Identify which cell holds the provided text, then report its (X, Y) central coordinate. 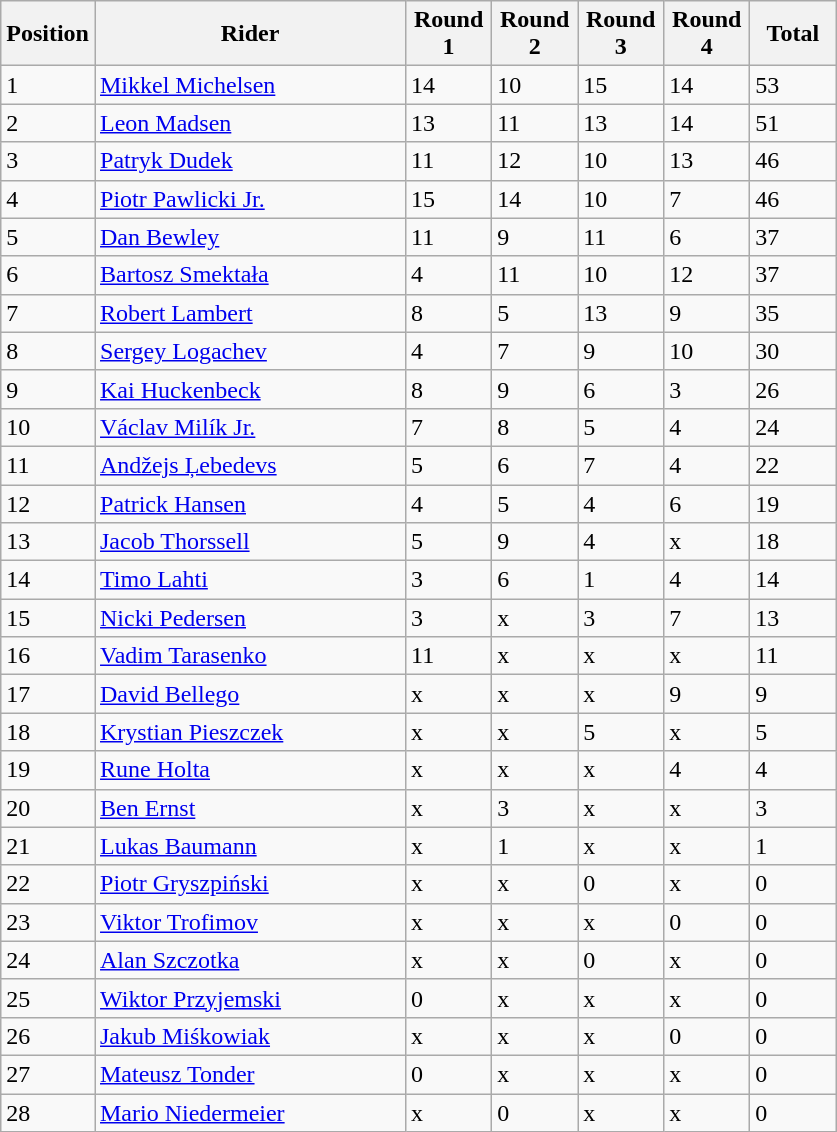
Mikkel Michelsen (250, 85)
Mario Niedermeier (250, 1113)
Mateusz Tonder (250, 1074)
Dan Bewley (250, 237)
Patryk Dudek (250, 161)
Piotr Pawlicki Jr. (250, 199)
20 (48, 808)
Václav Milík Jr. (250, 427)
Position (48, 34)
Round 3 (621, 34)
Nicki Pedersen (250, 618)
David Bellego (250, 694)
Andžejs Ļebedevs (250, 465)
Timo Lahti (250, 580)
Piotr Gryszpiński (250, 884)
Lukas Baumann (250, 846)
Vadim Tarasenko (250, 656)
35 (793, 313)
Sergey Logachev (250, 351)
Alan Szczotka (250, 960)
Ben Ernst (250, 808)
Round 2 (535, 34)
30 (793, 351)
Krystian Pieszczek (250, 732)
Total (793, 34)
Kai Huckenbeck (250, 389)
21 (48, 846)
25 (48, 998)
Rider (250, 34)
2 (48, 123)
17 (48, 694)
Bartosz Smektała (250, 275)
Round 1 (449, 34)
Jakub Miśkowiak (250, 1036)
Leon Madsen (250, 123)
53 (793, 85)
27 (48, 1074)
Rune Holta (250, 770)
Jacob Thorssell (250, 542)
16 (48, 656)
Round 4 (707, 34)
28 (48, 1113)
51 (793, 123)
Wiktor Przyjemski (250, 998)
23 (48, 922)
Robert Lambert (250, 313)
Patrick Hansen (250, 503)
Viktor Trofimov (250, 922)
